Locate the cell with the specified text and output its [X, Y] center coordinate. 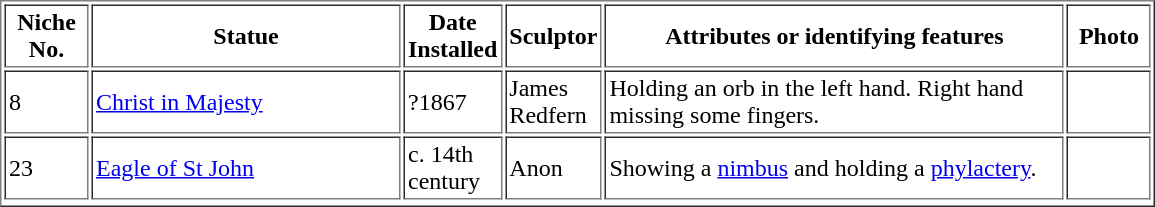
?1867 [453, 102]
Sculptor [554, 36]
Statue [246, 36]
Holding an orb in the left hand. Right hand missing some fingers. [834, 102]
Christ in Majesty [246, 102]
Attributes or identifying features [834, 36]
8 [46, 102]
Eagle of St John [246, 168]
c. 14th century [453, 168]
Photo [1109, 36]
Date Installed [453, 36]
Showing a nimbus and holding a phylactery. [834, 168]
James Redfern [554, 102]
23 [46, 168]
Anon [554, 168]
Niche No. [46, 36]
